Find where the given text appears and provide that cell's center as (X, Y) coordinate. 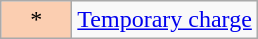
Temporary charge (165, 20)
* (36, 20)
